Identify which cell holds the provided text, then report its [X, Y] central coordinate. 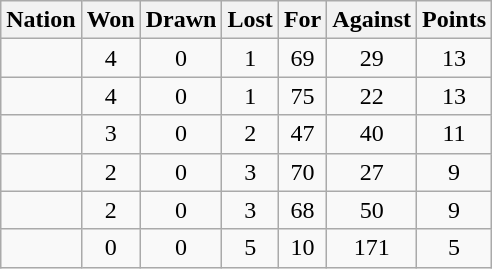
29 [372, 58]
171 [372, 248]
Lost [250, 20]
11 [454, 134]
22 [372, 96]
Points [454, 20]
Against [372, 20]
Won [110, 20]
50 [372, 210]
70 [302, 172]
Drawn [181, 20]
47 [302, 134]
10 [302, 248]
For [302, 20]
69 [302, 58]
75 [302, 96]
Nation [41, 20]
27 [372, 172]
40 [372, 134]
68 [302, 210]
